Find where the given text appears and provide that cell's center as (x, y) coordinate. 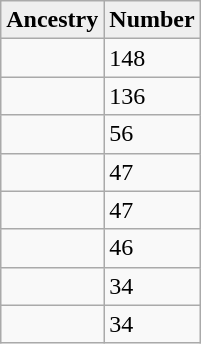
56 (152, 134)
Number (152, 20)
136 (152, 96)
46 (152, 248)
148 (152, 58)
Ancestry (52, 20)
